Extract the (x, y) coordinate from the center of the cell holding the provided text.  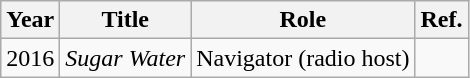
Year (30, 20)
Title (126, 20)
Navigator (radio host) (303, 58)
2016 (30, 58)
Ref. (442, 20)
Role (303, 20)
Sugar Water (126, 58)
